Locate the cell with the specified text and output its (X, Y) center coordinate. 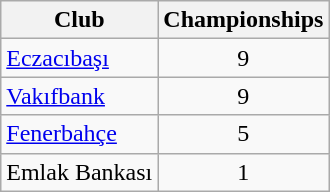
Fenerbahçe (80, 134)
Club (80, 20)
Vakıfbank (80, 96)
5 (244, 134)
1 (244, 172)
Eczacıbaşı (80, 58)
Emlak Bankası (80, 172)
Championships (244, 20)
